Determine the [x, y] coordinate at the center of the cell enclosing the given text.  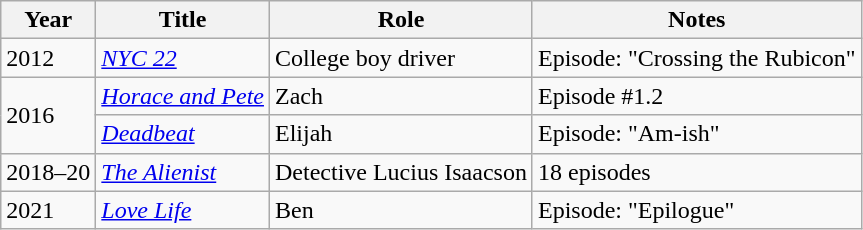
2018–20 [48, 172]
Episode: "Am-ish" [696, 134]
Deadbeat [183, 134]
18 episodes [696, 172]
NYC 22 [183, 58]
Role [400, 20]
Elijah [400, 134]
Zach [400, 96]
Year [48, 20]
Episode #1.2 [696, 96]
College boy driver [400, 58]
The Alienist [183, 172]
Love Life [183, 210]
Episode: "Crossing the Rubicon" [696, 58]
Ben [400, 210]
2012 [48, 58]
Title [183, 20]
Episode: "Epilogue" [696, 210]
Notes [696, 20]
Horace and Pete [183, 96]
2016 [48, 115]
2021 [48, 210]
Detective Lucius Isaacson [400, 172]
